Provide the [x, y] coordinate of the cell's center where the given text is located.  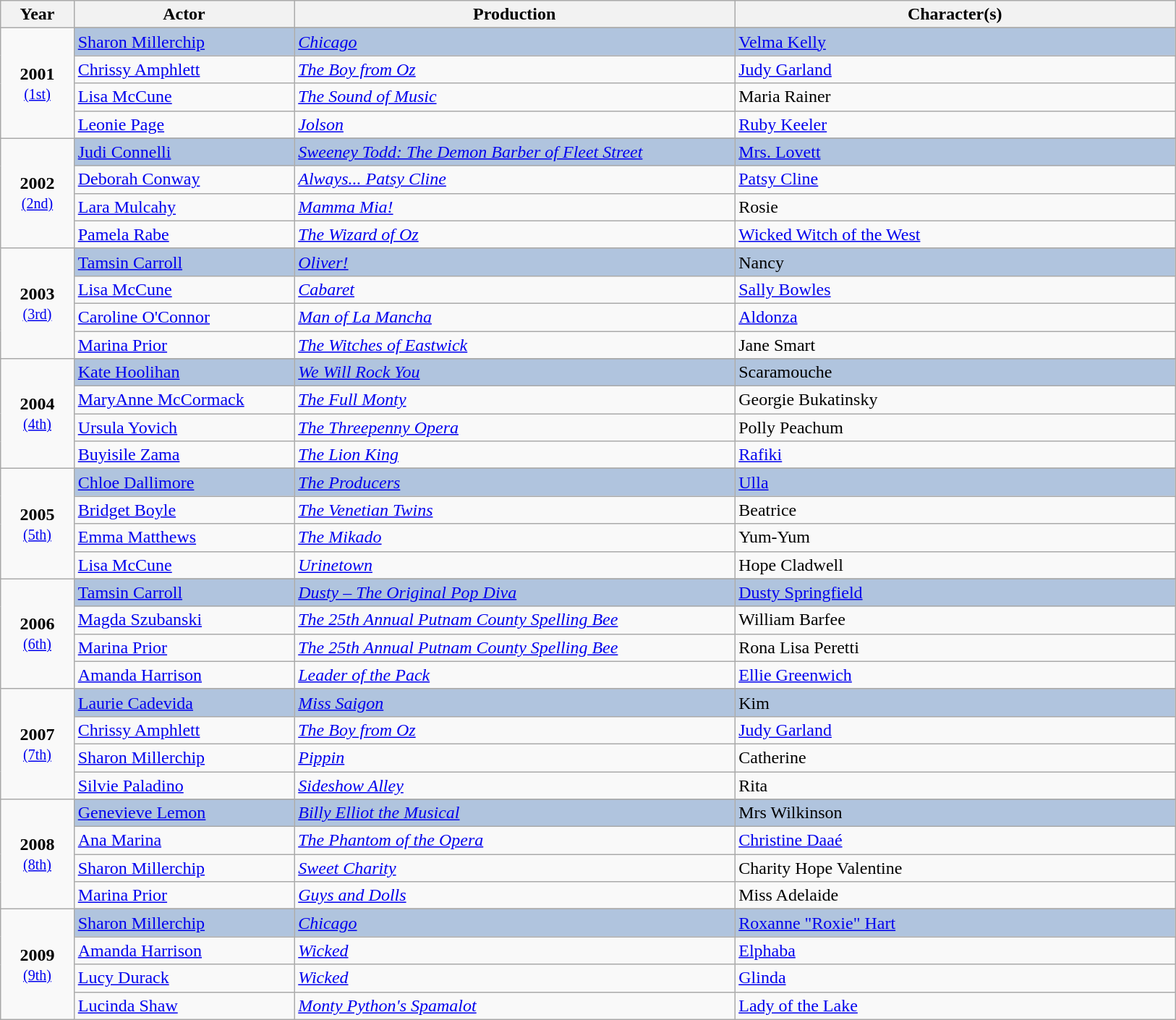
2008(8th) [38, 854]
Rita [955, 785]
Pamela Rabe [184, 234]
Polly Peachum [955, 428]
Glinda [955, 978]
The Witches of Eastwick [515, 345]
Patsy Cline [955, 179]
Genevieve Lemon [184, 813]
Monty Python's Spamalot [515, 1006]
2009(9th) [38, 964]
Judi Connelli [184, 152]
Miss Adelaide [955, 896]
Sweeney Todd: The Demon Barber of Fleet Street [515, 152]
Deborah Conway [184, 179]
Caroline O'Connor [184, 317]
Aldonza [955, 317]
Wicked Witch of the West [955, 234]
Production [515, 14]
Character(s) [955, 14]
Roxanne "Roxie" Hart [955, 923]
2003(3rd) [38, 303]
Magda Szubanski [184, 620]
We Will Rock You [515, 373]
Jane Smart [955, 345]
The Venetian Twins [515, 510]
MaryAnne McCormack [184, 400]
Silvie Paladino [184, 785]
Cabaret [515, 289]
Miss Saigon [515, 702]
Ana Marina [184, 841]
2006(6th) [38, 634]
Mrs. Lovett [955, 152]
Laurie Cadevida [184, 702]
Georgie Bukatinsky [955, 400]
2002(2nd) [38, 193]
Pippin [515, 757]
The Mikado [515, 537]
Rona Lisa Peretti [955, 647]
Sally Bowles [955, 289]
The Lion King [515, 455]
Rosie [955, 207]
Ursula Yovich [184, 428]
Buyisile Zama [184, 455]
Elphaba [955, 951]
Nancy [955, 262]
Lara Mulcahy [184, 207]
2001(1st) [38, 83]
Hope Cladwell [955, 565]
Urinetown [515, 565]
Oliver! [515, 262]
Lucy Durack [184, 978]
Velma Kelly [955, 42]
Christine Daaé [955, 841]
Jolson [515, 124]
Bridget Boyle [184, 510]
Ulla [955, 483]
Mamma Mia! [515, 207]
William Barfee [955, 620]
Leader of the Pack [515, 675]
The Phantom of the Opera [515, 841]
Catherine [955, 757]
Lucinda Shaw [184, 1006]
Leonie Page [184, 124]
Actor [184, 14]
Maria Rainer [955, 97]
Kim [955, 702]
Beatrice [955, 510]
Sideshow Alley [515, 785]
Mrs Wilkinson [955, 813]
The Threepenny Opera [515, 428]
The Producers [515, 483]
Kate Hoolihan [184, 373]
Guys and Dolls [515, 896]
Ellie Greenwich [955, 675]
Ruby Keeler [955, 124]
2005(5th) [38, 524]
The Wizard of Oz [515, 234]
2007(7th) [38, 744]
2004(4th) [38, 414]
Dusty Springfield [955, 592]
Scaramouche [955, 373]
The Full Monty [515, 400]
Billy Elliot the Musical [515, 813]
Sweet Charity [515, 868]
Lady of the Lake [955, 1006]
Rafiki [955, 455]
Chloe Dallimore [184, 483]
The Sound of Music [515, 97]
Always... Patsy Cline [515, 179]
Yum-Yum [955, 537]
Year [38, 14]
Man of La Mancha [515, 317]
Charity Hope Valentine [955, 868]
Emma Matthews [184, 537]
Dusty – The Original Pop Diva [515, 592]
